Capture the cell that displays the provided text and extract its [X, Y] central coordinate. 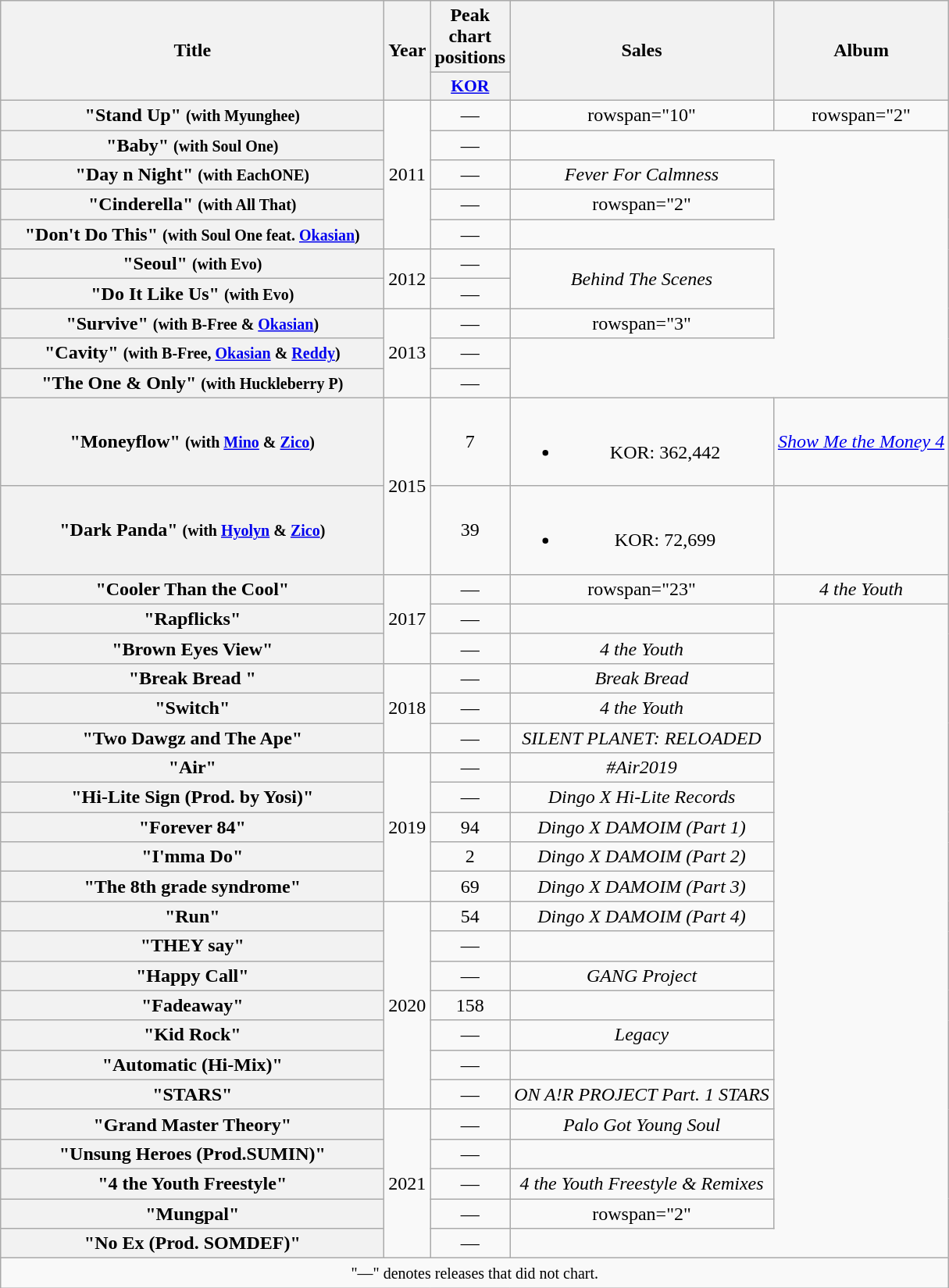
2021 [408, 1183]
"No Ex (Prod. SOMDEF)" [192, 1243]
"—" denotes releases that did not chart. [475, 1273]
Album [861, 51]
Dingo X DAMOIM (Part 4) [642, 916]
KOR: 72,699 [642, 530]
"Happy Call" [192, 976]
ON A!R PROJECT Part. 1 STARS [642, 1094]
"Break Bread " [192, 678]
rowspan="10" [642, 115]
KOR [470, 87]
"Stand Up" (with Myunghee) [192, 115]
2012 [408, 279]
"Seoul" (with Evo) [192, 264]
2019 [408, 827]
Legacy [642, 1035]
Dingo X DAMOIM (Part 3) [642, 887]
2015 [408, 486]
"Fadeaway" [192, 1005]
2020 [408, 1005]
"Day n Night" (with EachONE) [192, 175]
"Don't Do This" (with Soul One feat. Okasian) [192, 234]
"Survive" (with B-Free & Okasian) [192, 323]
"The One & Only" (with Huckleberry P) [192, 383]
2011 [408, 174]
"Mungpal" [192, 1213]
2018 [408, 708]
"Hi-Lite Sign (Prod. by Yosi)" [192, 797]
rowspan="3" [642, 323]
"Do It Like Us" (with Evo) [192, 294]
Sales [642, 51]
Palo Got Young Soul [642, 1124]
"Rapflicks" [192, 619]
"Two Dawgz and The Ape" [192, 738]
7 [470, 442]
Fever For Calmness [642, 175]
"Switch" [192, 708]
"Run" [192, 916]
KOR: 362,442 [642, 442]
"Cinderella" (with All That) [192, 205]
2 [470, 857]
GANG Project [642, 976]
"Air" [192, 768]
Behind The Scenes [642, 279]
2017 [408, 619]
Dingo X Hi-Lite Records [642, 797]
"The 8th grade syndrome" [192, 887]
"Kid Rock" [192, 1035]
Break Bread [642, 678]
Title [192, 51]
Dingo X DAMOIM (Part 1) [642, 827]
"Moneyflow" (with Mino & Zico) [192, 442]
"Dark Panda" (with Hyolyn & Zico) [192, 530]
"THEY say" [192, 946]
Peak chart positions [470, 37]
#Air2019 [642, 768]
39 [470, 530]
Show Me the Money 4 [861, 442]
"I'mma Do" [192, 857]
"STARS" [192, 1094]
"Cavity" (with B-Free, Okasian & Reddy) [192, 353]
Year [408, 51]
"Automatic (Hi-Mix)" [192, 1065]
158 [470, 1005]
SILENT PLANET: RELOADED [642, 738]
94 [470, 827]
69 [470, 887]
"Forever 84" [192, 827]
4 the Youth Freestyle & Remixes [642, 1183]
"Unsung Heroes (Prod.SUMIN)" [192, 1154]
54 [470, 916]
"Brown Eyes View" [192, 648]
"Grand Master Theory" [192, 1124]
Dingo X DAMOIM (Part 2) [642, 857]
2013 [408, 353]
rowspan="23" [642, 589]
"Baby" (with Soul One) [192, 144]
"Cooler Than the Cool" [192, 589]
"4 the Youth Freestyle" [192, 1183]
